Determine the (x, y) coordinate at the center of the cell enclosing the given text.  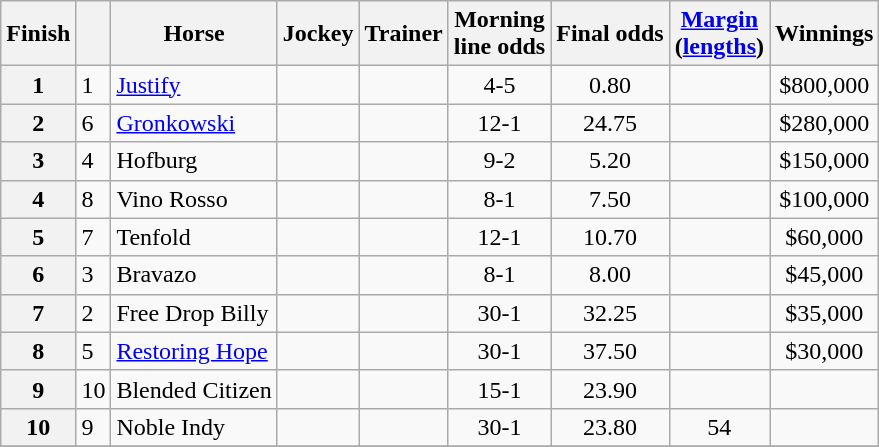
Trainer (404, 34)
Final odds (610, 34)
Vino Rosso (194, 199)
Gronkowski (194, 123)
10.70 (610, 237)
4-5 (499, 85)
15-1 (499, 389)
23.90 (610, 389)
5.20 (610, 161)
$150,000 (824, 161)
8.00 (610, 275)
7.50 (610, 199)
Morningline odds (499, 34)
9-2 (499, 161)
Hofburg (194, 161)
$100,000 (824, 199)
Bravazo (194, 275)
Tenfold (194, 237)
$60,000 (824, 237)
54 (719, 427)
32.25 (610, 313)
Jockey (318, 34)
Justify (194, 85)
$280,000 (824, 123)
24.75 (610, 123)
Winnings (824, 34)
Finish (38, 34)
Noble Indy (194, 427)
37.50 (610, 351)
$800,000 (824, 85)
Horse (194, 34)
$30,000 (824, 351)
$35,000 (824, 313)
Margin(lengths) (719, 34)
Restoring Hope (194, 351)
23.80 (610, 427)
Free Drop Billy (194, 313)
0.80 (610, 85)
$45,000 (824, 275)
Blended Citizen (194, 389)
